From the cell containing the given text, extract its center point as [X, Y] coordinate. 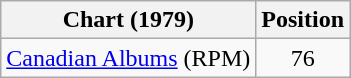
Canadian Albums (RPM) [128, 58]
Chart (1979) [128, 20]
Position [303, 20]
76 [303, 58]
